Search for the cell housing the specified text and yield its (x, y) center coordinate. 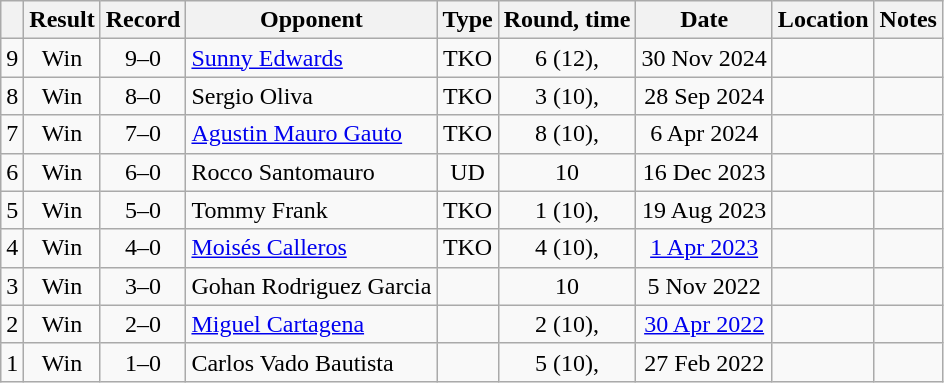
30 Apr 2022 (704, 324)
Notes (908, 20)
Type (468, 20)
Opponent (312, 20)
28 Sep 2024 (704, 96)
4–0 (143, 248)
1 Apr 2023 (704, 248)
3 (10), (567, 96)
4 (10), (567, 248)
8–0 (143, 96)
30 Nov 2024 (704, 58)
6 (12, 172)
Round, time (567, 20)
Sergio Oliva (312, 96)
Moisés Calleros (312, 248)
Result (62, 20)
16 Dec 2023 (704, 172)
3–0 (143, 286)
Sunny Edwards (312, 58)
7–0 (143, 134)
5 (10), (567, 362)
9 (12, 58)
19 Aug 2023 (704, 210)
Date (704, 20)
Location (823, 20)
Carlos Vado Bautista (312, 362)
Record (143, 20)
5–0 (143, 210)
1–0 (143, 362)
9–0 (143, 58)
2–0 (143, 324)
UD (468, 172)
Miguel Cartagena (312, 324)
8 (12, 96)
5 Nov 2022 (704, 286)
5 (12, 210)
1 (12, 362)
Tommy Frank (312, 210)
Gohan Rodriguez Garcia (312, 286)
Agustin Mauro Gauto (312, 134)
6–0 (143, 172)
Rocco Santomauro (312, 172)
7 (12, 134)
6 Apr 2024 (704, 134)
4 (12, 248)
27 Feb 2022 (704, 362)
2 (10), (567, 324)
8 (10), (567, 134)
1 (10), (567, 210)
2 (12, 324)
3 (12, 286)
6 (12), (567, 58)
